Capture the cell that displays the provided text and extract its [x, y] central coordinate. 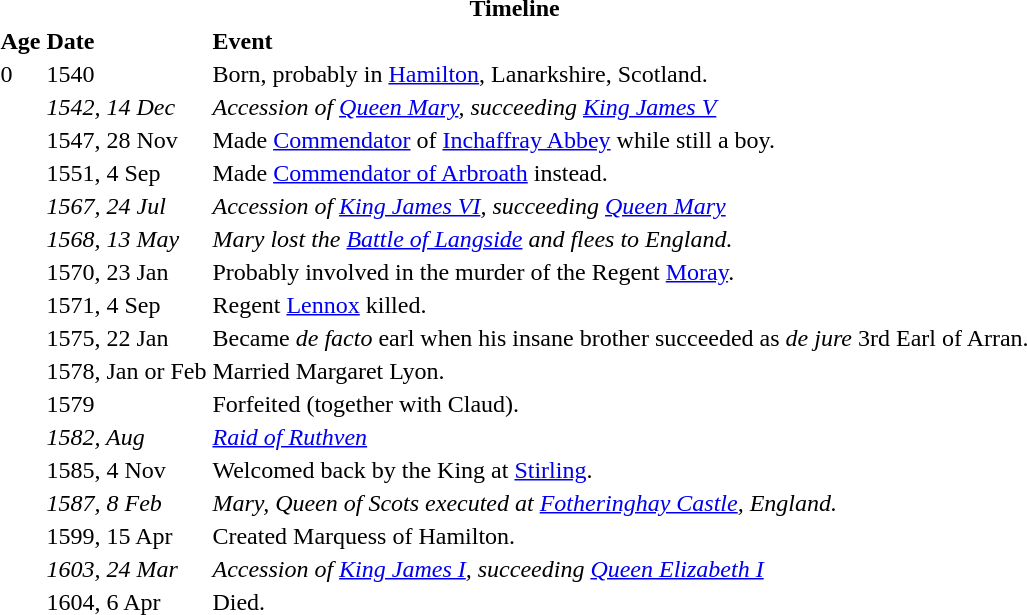
1542, 14 Dec [126, 107]
1585, 4 Nov [126, 470]
Date [126, 41]
1582, Aug [126, 437]
1578, Jan or Feb [126, 371]
1587, 8 Feb [126, 503]
1570, 23 Jan [126, 272]
1547, 28 Nov [126, 140]
1551, 4 Sep [126, 173]
1599, 15 Apr [126, 536]
1571, 4 Sep [126, 305]
1603, 24 Mar [126, 569]
1567, 24 Jul [126, 206]
1579 [126, 404]
1540 [126, 74]
1568, 13 May [126, 239]
1575, 22 Jan [126, 338]
